Provide the (x, y) coordinate of the cell's center where the given text is located.  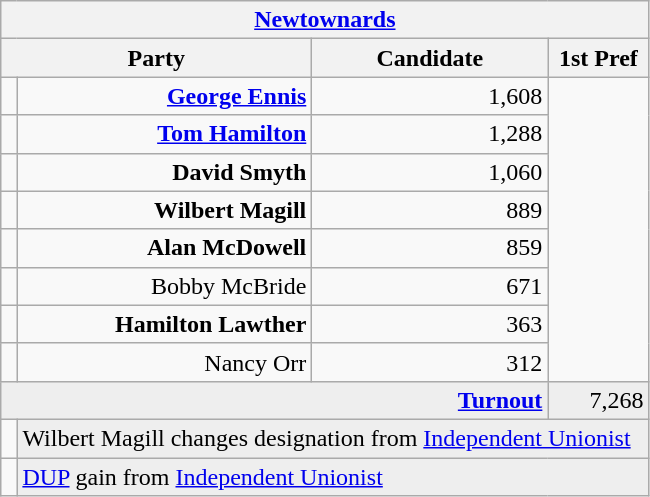
Wilbert Magill (164, 210)
671 (430, 286)
1st Pref (598, 58)
Bobby McBride (164, 286)
1,060 (430, 172)
312 (430, 362)
859 (430, 248)
Newtownards (325, 20)
David Smyth (164, 172)
Candidate (430, 58)
Party (156, 58)
Wilbert Magill changes designation from Independent Unionist (333, 438)
889 (430, 210)
Tom Hamilton (164, 134)
Hamilton Lawther (164, 324)
Turnout (274, 400)
Alan McDowell (164, 248)
Nancy Orr (164, 362)
363 (430, 324)
1,288 (430, 134)
DUP gain from Independent Unionist (333, 477)
7,268 (598, 400)
1,608 (430, 96)
George Ennis (164, 96)
